Return (x, y) of the center of cell containing provided text 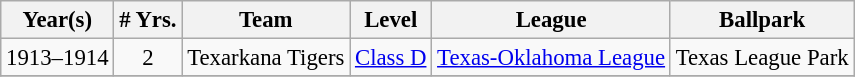
Level (391, 20)
Texas-Oklahoma League (552, 58)
Class D (391, 58)
Team (266, 20)
2 (148, 58)
League (552, 20)
1913–1914 (58, 58)
# Yrs. (148, 20)
Ballpark (762, 20)
Year(s) (58, 20)
Texas League Park (762, 58)
Texarkana Tigers (266, 58)
